Extract the (X, Y) coordinate from the center of the cell holding the provided text.  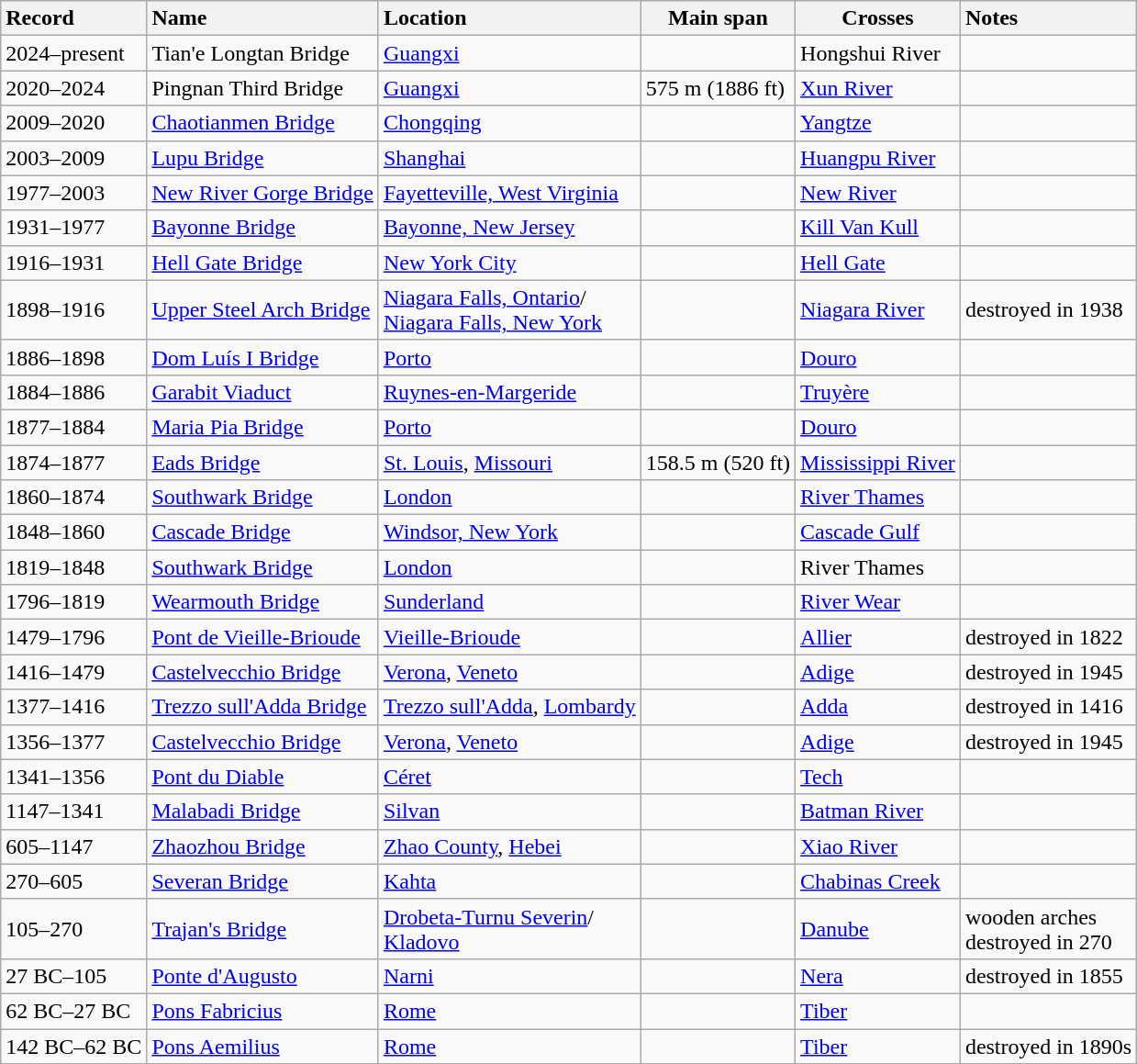
Batman River (878, 812)
Pons Fabricius (262, 1011)
270–605 (73, 881)
1341–1356 (73, 777)
River Wear (878, 602)
Zhao County, Hebei (509, 846)
158.5 m (520 ft) (718, 462)
New River (878, 193)
Malabadi Bridge (262, 812)
62 BC–27 BC (73, 1011)
105–270 (73, 929)
2009–2020 (73, 123)
Trajan's Bridge (262, 929)
1874–1877 (73, 462)
1848–1860 (73, 532)
New River Gorge Bridge (262, 193)
destroyed in 1416 (1048, 707)
1916–1931 (73, 263)
Céret (509, 777)
Bayonne Bridge (262, 228)
Vieille-Brioude (509, 637)
Zhaozhou Bridge (262, 846)
Pont de Vieille-Brioude (262, 637)
1147–1341 (73, 812)
1819–1848 (73, 567)
Ponte d'Augusto (262, 976)
Upper Steel Arch Bridge (262, 310)
Ruynes-en-Margeride (509, 392)
Yangtze (878, 123)
Chabinas Creek (878, 881)
2020–2024 (73, 88)
1898–1916 (73, 310)
Danube (878, 929)
Nera (878, 976)
Sunderland (509, 602)
destroyed in 1822 (1048, 637)
605–1147 (73, 846)
Tech (878, 777)
Niagara River (878, 310)
Allier (878, 637)
1877–1884 (73, 427)
142 BC–62 BC (73, 1046)
2024–present (73, 53)
Niagara Falls, Ontario/ Niagara Falls, New York (509, 310)
Mississippi River (878, 462)
1796–1819 (73, 602)
1479–1796 (73, 637)
Windsor, New York (509, 532)
Cascade Gulf (878, 532)
Chongqing (509, 123)
1356–1377 (73, 742)
Main span (718, 18)
1416–1479 (73, 672)
Name (262, 18)
Hell Gate Bridge (262, 263)
27 BC–105 (73, 976)
1884–1886 (73, 392)
Lupu Bridge (262, 158)
destroyed in 1938 (1048, 310)
Cascade Bridge (262, 532)
destroyed in 1890s (1048, 1046)
Garabit Viaduct (262, 392)
St. Louis, Missouri (509, 462)
Hongshui River (878, 53)
Fayetteville, West Virginia (509, 193)
Huangpu River (878, 158)
Crosses (878, 18)
Shanghai (509, 158)
Eads Bridge (262, 462)
Wearmouth Bridge (262, 602)
Notes (1048, 18)
1977–2003 (73, 193)
Trezzo sull'Adda Bridge (262, 707)
2003–2009 (73, 158)
Kahta (509, 881)
575 m (1886 ft) (718, 88)
Silvan (509, 812)
Trezzo sull'Adda, Lombardy (509, 707)
1886–1898 (73, 357)
Location (509, 18)
Narni (509, 976)
Truyère (878, 392)
Pont du Diable (262, 777)
Bayonne, New Jersey (509, 228)
1931–1977 (73, 228)
Hell Gate (878, 263)
Xiao River (878, 846)
wooden archesdestroyed in 270 (1048, 929)
Dom Luís I Bridge (262, 357)
Severan Bridge (262, 881)
Drobeta-Turnu Severin/ Kladovo (509, 929)
Tian'e Longtan Bridge (262, 53)
Xun River (878, 88)
Pingnan Third Bridge (262, 88)
Maria Pia Bridge (262, 427)
Kill Van Kull (878, 228)
Record (73, 18)
Adda (878, 707)
Pons Aemilius (262, 1046)
Chaotianmen Bridge (262, 123)
destroyed in 1855 (1048, 976)
1377–1416 (73, 707)
1860–1874 (73, 498)
New York City (509, 263)
